Search for the cell housing the specified text and yield its (x, y) center coordinate. 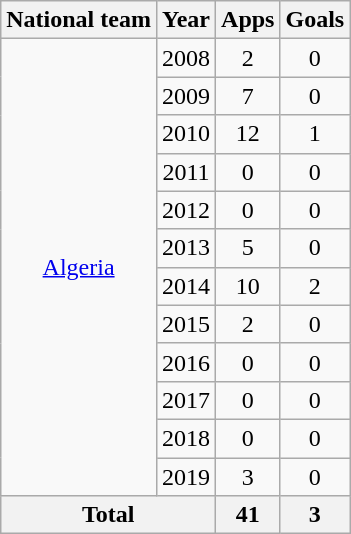
2008 (186, 58)
2009 (186, 96)
2012 (186, 210)
10 (248, 286)
5 (248, 248)
2017 (186, 400)
2010 (186, 134)
1 (315, 134)
2016 (186, 362)
2018 (186, 438)
41 (248, 515)
7 (248, 96)
2013 (186, 248)
Total (108, 515)
2011 (186, 172)
2015 (186, 324)
Goals (315, 20)
Algeria (79, 268)
2014 (186, 286)
Year (186, 20)
Apps (248, 20)
2019 (186, 477)
12 (248, 134)
National team (79, 20)
